Detect which cell encompasses the target text, then output its [x, y] center coordinate. 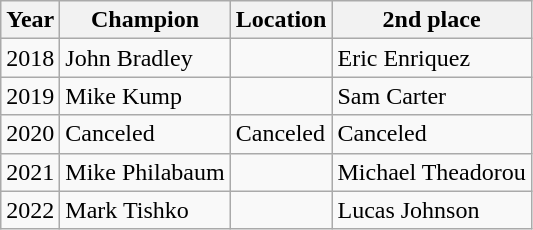
Mark Tishko [145, 210]
Lucas Johnson [432, 210]
Year [30, 20]
2nd place [432, 20]
2022 [30, 210]
Champion [145, 20]
Sam Carter [432, 96]
Eric Enriquez [432, 58]
2018 [30, 58]
Michael Theadorou [432, 172]
John Bradley [145, 58]
Mike Philabaum [145, 172]
2020 [30, 134]
2021 [30, 172]
Location [281, 20]
Mike Kump [145, 96]
2019 [30, 96]
